Identify which cell holds the provided text, then report its [x, y] central coordinate. 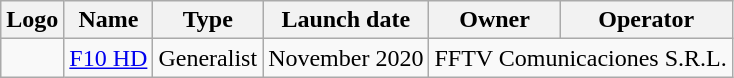
F10 HD [108, 58]
Type [208, 20]
Name [108, 20]
November 2020 [346, 58]
Logo [32, 20]
Launch date [346, 20]
Generalist [208, 58]
Owner [494, 20]
Operator [646, 20]
FFTV Comunicaciones S.R.L. [580, 58]
